Return the [x, y] coordinate for the center point of the cell that contains the specified text.  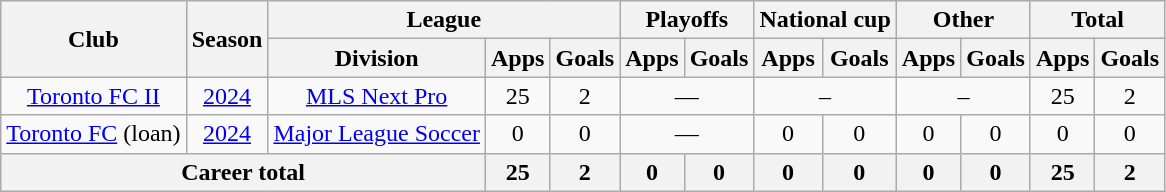
Toronto FC II [94, 96]
Season [227, 39]
Club [94, 39]
MLS Next Pro [377, 96]
Other [963, 20]
Major League Soccer [377, 134]
National cup [825, 20]
Career total [244, 172]
League [444, 20]
Division [377, 58]
Toronto FC (loan) [94, 134]
Playoffs [687, 20]
Total [1097, 20]
